From the cell containing the given text, extract its center point as [x, y] coordinate. 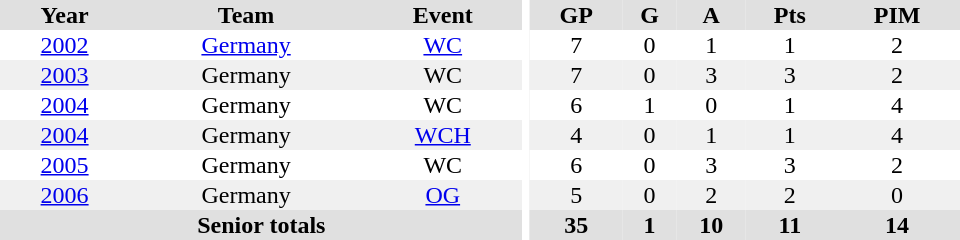
Team [246, 15]
10 [711, 225]
G [650, 15]
11 [790, 225]
OG [443, 195]
5 [576, 195]
2005 [64, 165]
2006 [64, 195]
PIM [897, 15]
Pts [790, 15]
GP [576, 15]
A [711, 15]
35 [576, 225]
2003 [64, 75]
Senior totals [262, 225]
14 [897, 225]
Year [64, 15]
2002 [64, 45]
WCH [443, 135]
Event [443, 15]
